Return [X, Y] of the center of cell containing provided text 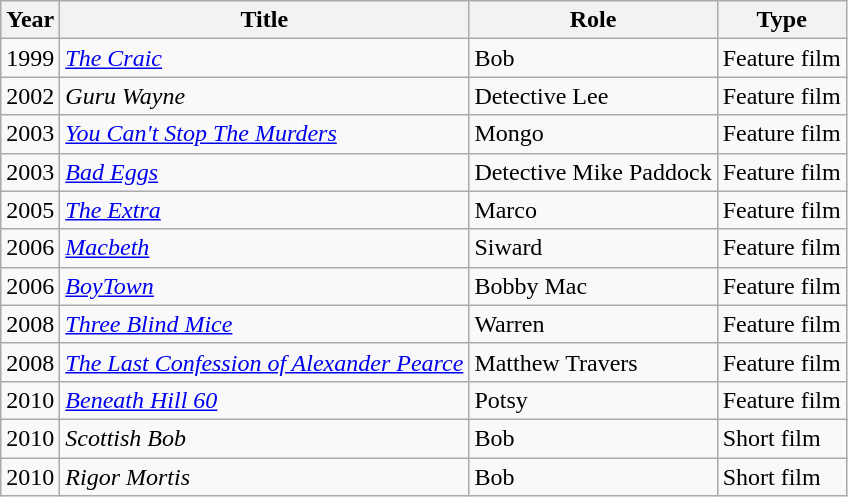
Bad Eggs [264, 172]
Siward [593, 248]
BoyTown [264, 286]
The Last Confession of Alexander Pearce [264, 362]
Scottish Bob [264, 438]
Macbeth [264, 248]
Year [30, 20]
You Can't Stop The Murders [264, 134]
1999 [30, 58]
The Craic [264, 58]
Detective Lee [593, 96]
The Extra [264, 210]
Warren [593, 324]
2005 [30, 210]
Mongo [593, 134]
Detective Mike Paddock [593, 172]
Potsy [593, 400]
Guru Wayne [264, 96]
Type [782, 20]
Title [264, 20]
Matthew Travers [593, 362]
Role [593, 20]
Bobby Mac [593, 286]
Rigor Mortis [264, 477]
2002 [30, 96]
Marco [593, 210]
Beneath Hill 60 [264, 400]
Three Blind Mice [264, 324]
